Search for the cell housing the specified text and yield its [x, y] center coordinate. 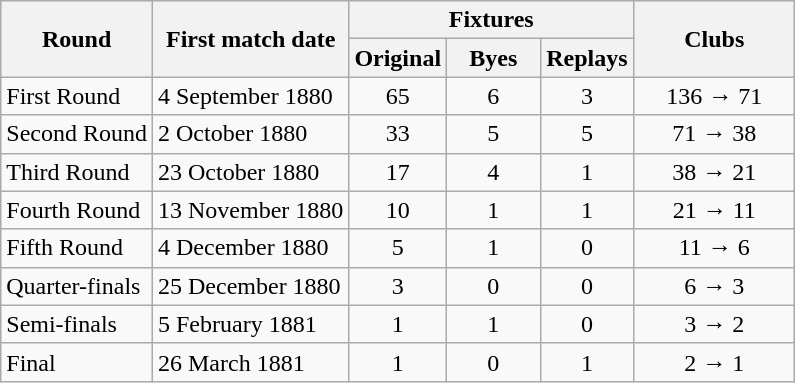
136 → 71 [714, 96]
Final [77, 362]
Byes [494, 58]
71 → 38 [714, 134]
4 [494, 172]
Quarter-finals [77, 286]
Fixtures [492, 20]
Replays [587, 58]
23 October 1880 [250, 172]
2 → 1 [714, 362]
5 February 1881 [250, 324]
6 [494, 96]
38 → 21 [714, 172]
First Round [77, 96]
13 November 1880 [250, 210]
Third Round [77, 172]
33 [398, 134]
Second Round [77, 134]
3 → 2 [714, 324]
Fourth Round [77, 210]
25 December 1880 [250, 286]
11 → 6 [714, 248]
Fifth Round [77, 248]
2 October 1880 [250, 134]
17 [398, 172]
6 → 3 [714, 286]
21 → 11 [714, 210]
65 [398, 96]
Semi-finals [77, 324]
26 March 1881 [250, 362]
Clubs [714, 39]
Original [398, 58]
4 December 1880 [250, 248]
Round [77, 39]
First match date [250, 39]
10 [398, 210]
4 September 1880 [250, 96]
